Find where the given text appears and provide that cell's center as [X, Y] coordinate. 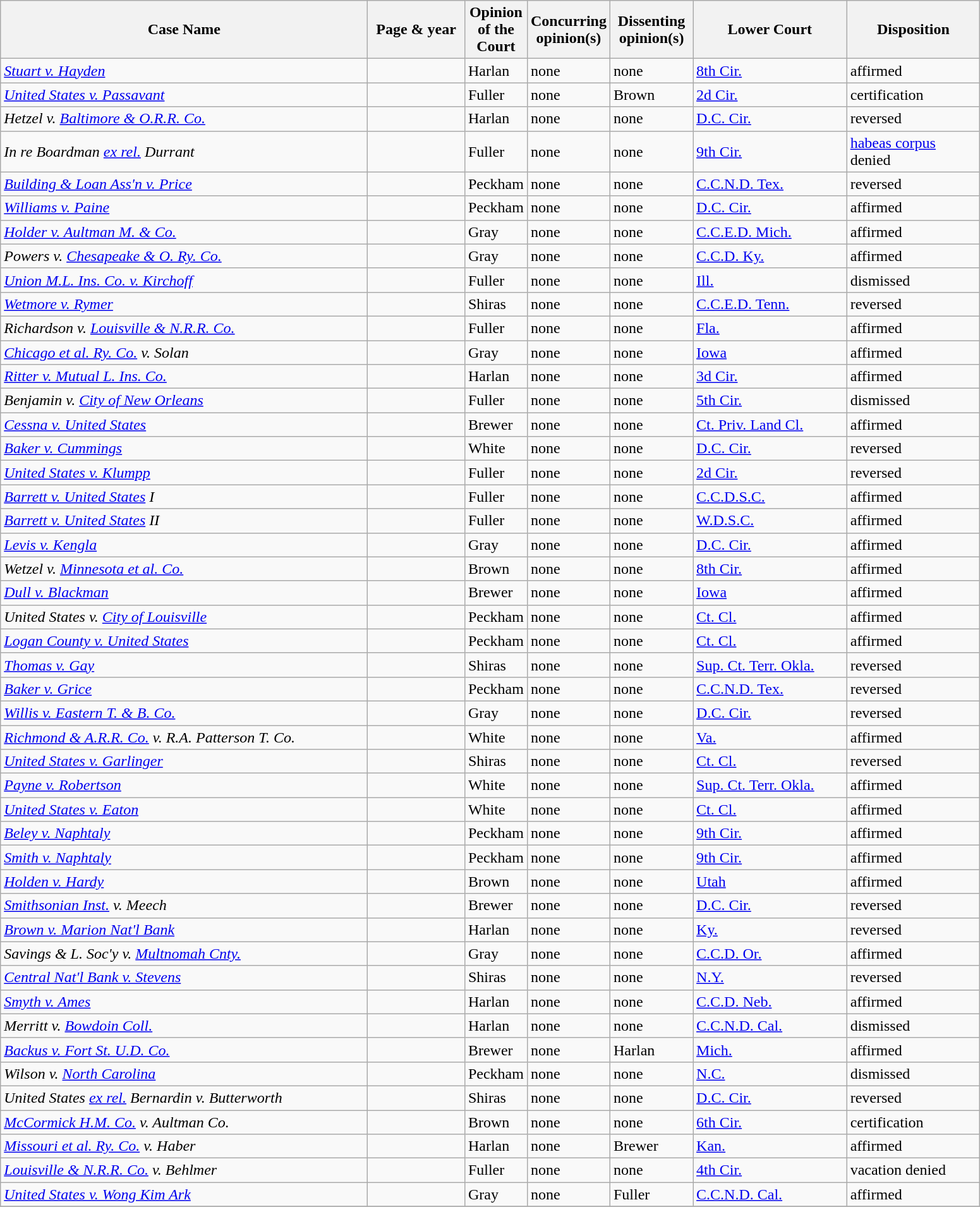
Smithsonian Inst. v. Meech [185, 906]
United States v. Wong Kim Ark [185, 1194]
Levis v. Kengla [185, 545]
United States v. Garlinger [185, 761]
Holder v. Aultman M. & Co. [185, 232]
Benjamin v. City of New Orleans [185, 401]
C.C.E.D. Tenn. [770, 304]
Barrett v. United States II [185, 521]
Union M.L. Ins. Co. v. Kirchoff [185, 280]
5th Cir. [770, 401]
Ritter v. Mutual L. Ins. Co. [185, 377]
Disposition [914, 30]
3d Cir. [770, 377]
Concurring opinion(s) [569, 30]
Louisville & N.R.R. Co. v. Behlmer [185, 1170]
United States v. City of Louisville [185, 617]
Thomas v. Gay [185, 665]
Cessna v. United States [185, 425]
habeas corpus denied [914, 152]
Stuart v. Hayden [185, 71]
C.C.D.S.C. [770, 497]
N.C. [770, 1074]
Willis v. Eastern T. & B. Co. [185, 713]
Richardson v. Louisville & N.R.R. Co. [185, 328]
Missouri et al. Ry. Co. v. Haber [185, 1146]
C.C.D. Neb. [770, 1002]
United States v. Passavant [185, 95]
Baker v. Grice [185, 689]
N.Y. [770, 978]
vacation denied [914, 1170]
Page & year [416, 30]
Logan County v. United States [185, 641]
Powers v. Chesapeake & O. Ry. Co. [185, 256]
Opinion of the Court [495, 30]
McCormick H.M. Co. v. Aultman Co. [185, 1122]
United States v. Klumpp [185, 473]
Central Nat'l Bank v. Stevens [185, 978]
6th Cir. [770, 1122]
Barrett v. United States I [185, 497]
Beley v. Naphtaly [185, 834]
W.D.S.C. [770, 521]
Chicago et al. Ry. Co. v. Solan [185, 352]
Smith v. Naphtaly [185, 858]
Wilson v. North Carolina [185, 1074]
Merritt v. Bowdoin Coll. [185, 1026]
Baker v. Cummings [185, 449]
Williams v. Paine [185, 208]
Backus v. Fort St. U.D. Co. [185, 1050]
Lower Court [770, 30]
Kan. [770, 1146]
In re Boardman ex rel. Durrant [185, 152]
Va. [770, 737]
Smyth v. Ames [185, 1002]
Utah [770, 882]
Ill. [770, 280]
Fla. [770, 328]
Wetzel v. Minnesota et al. Co. [185, 569]
4th Cir. [770, 1170]
Savings & L. Soc'y v. Multnomah Cnty. [185, 954]
United States ex rel. Bernardin v. Butterworth [185, 1098]
C.C.E.D. Mich. [770, 232]
Brown v. Marion Nat'l Bank [185, 930]
Wetmore v. Rymer [185, 304]
Payne v. Robertson [185, 785]
Hetzel v. Baltimore & O.R.R. Co. [185, 119]
Mich. [770, 1050]
Richmond & A.R.R. Co. v. R.A. Patterson T. Co. [185, 737]
C.C.D. Or. [770, 954]
Dissenting opinion(s) [651, 30]
Dull v. Blackman [185, 593]
Building & Loan Ass'n v. Price [185, 184]
C.C.D. Ky. [770, 256]
Holden v. Hardy [185, 882]
United States v. Eaton [185, 810]
Case Name [185, 30]
Ct. Priv. Land Cl. [770, 425]
Ky. [770, 930]
